Pinpoint the cell where the given text exists, returning its [X, Y] midpoint coordinate. 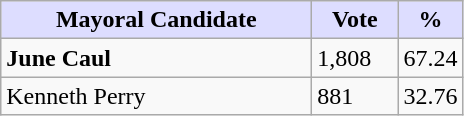
% [430, 20]
Kenneth Perry [156, 96]
1,808 [355, 58]
67.24 [430, 58]
June Caul [156, 58]
Mayoral Candidate [156, 20]
Vote [355, 20]
881 [355, 96]
32.76 [430, 96]
